Return (x, y) of the center of cell containing provided text 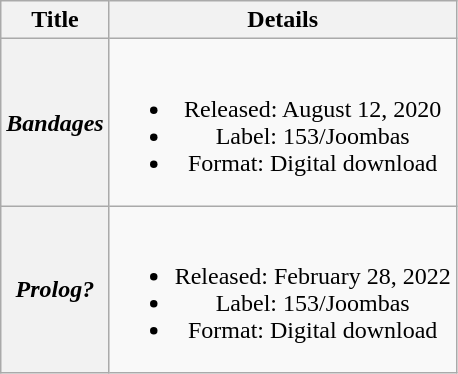
Details (282, 20)
Released: August 12, 2020Label: 153/JoombasFormat: Digital download (282, 122)
Released: February 28, 2022Label: 153/JoombasFormat: Digital download (282, 290)
Bandages (55, 122)
Title (55, 20)
Prolog? (55, 290)
